Find where the given text appears and provide that cell's center as (x, y) coordinate. 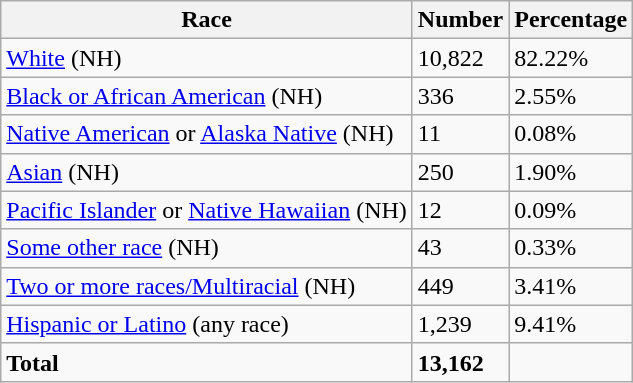
Some other race (NH) (207, 248)
10,822 (460, 58)
Total (207, 362)
0.09% (571, 210)
12 (460, 210)
Black or African American (NH) (207, 96)
White (NH) (207, 58)
43 (460, 248)
1,239 (460, 324)
3.41% (571, 286)
0.33% (571, 248)
Two or more races/Multiracial (NH) (207, 286)
Percentage (571, 20)
Pacific Islander or Native Hawaiian (NH) (207, 210)
Native American or Alaska Native (NH) (207, 134)
Race (207, 20)
250 (460, 172)
Asian (NH) (207, 172)
13,162 (460, 362)
82.22% (571, 58)
1.90% (571, 172)
0.08% (571, 134)
Hispanic or Latino (any race) (207, 324)
2.55% (571, 96)
449 (460, 286)
336 (460, 96)
Number (460, 20)
9.41% (571, 324)
11 (460, 134)
